Return the (x, y) coordinate for the center point of the cell that contains the specified text.  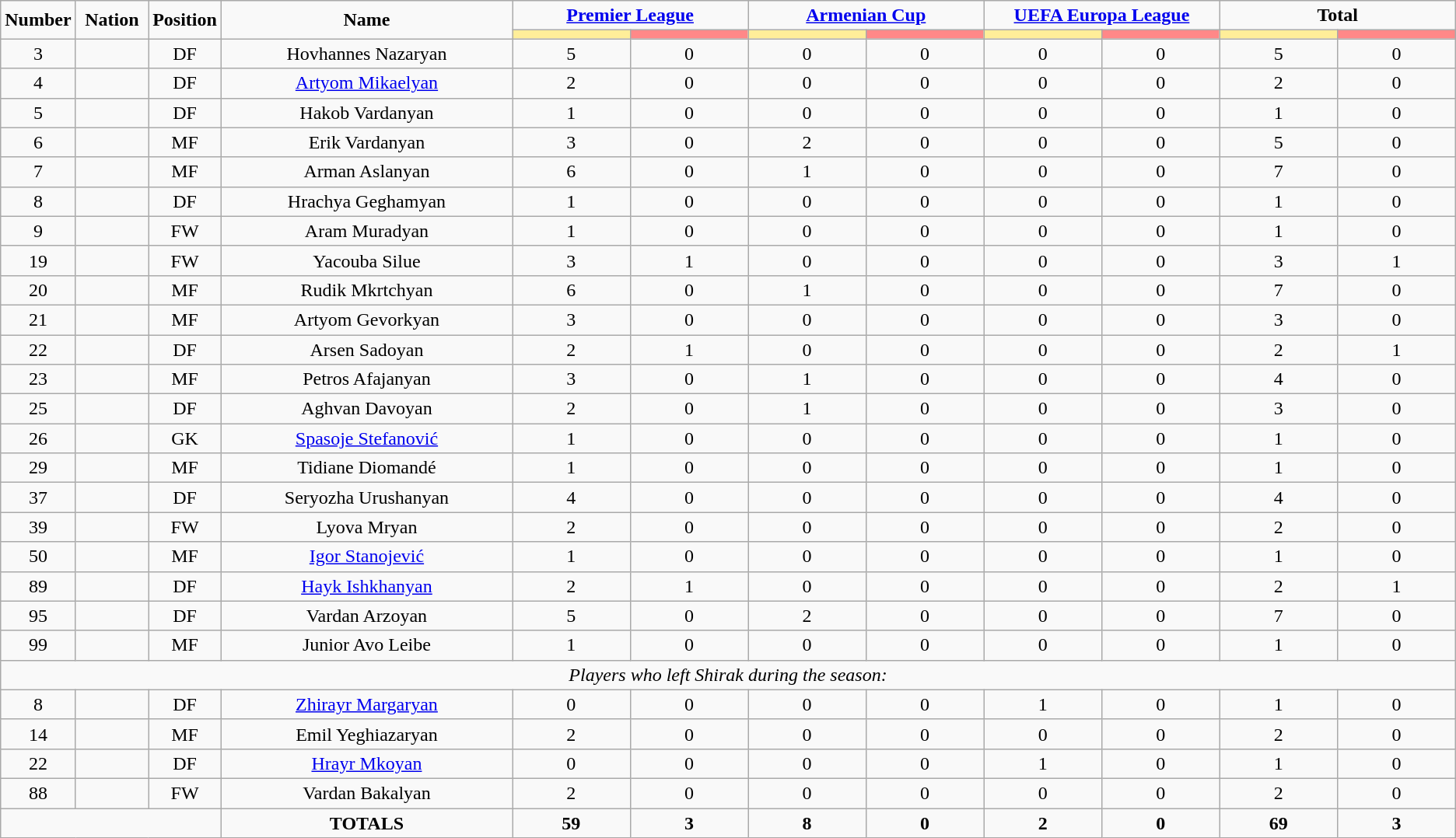
39 (38, 527)
Junior Avo Leibe (366, 645)
Hakob Vardanyan (366, 113)
89 (38, 586)
20 (38, 290)
37 (38, 498)
Petros Afajanyan (366, 379)
99 (38, 645)
88 (38, 793)
Rudik Mkrtchyan (366, 290)
Players who left Shirak during the season: (728, 675)
Position (185, 20)
95 (38, 616)
Arman Aslanyan (366, 172)
Name (366, 20)
Arsen Sadoyan (366, 349)
Hrachya Geghamyan (366, 201)
Lyova Mryan (366, 527)
21 (38, 319)
Erik Vardanyan (366, 142)
9 (38, 231)
Zhirayr Margaryan (366, 704)
TOTALS (366, 823)
Spasoje Stefanović (366, 438)
Nation (112, 20)
Vardan Arzoyan (366, 616)
Seryozha Urushanyan (366, 498)
59 (571, 823)
26 (38, 438)
Hovhannes Nazaryan (366, 54)
Tidiane Diomandé (366, 468)
Number (38, 20)
Premier League (630, 16)
Total (1338, 16)
Artyom Gevorkyan (366, 319)
50 (38, 557)
Hayk Ishkhanyan (366, 586)
Aram Muradyan (366, 231)
Vardan Bakalyan (366, 793)
Igor Stanojević (366, 557)
GK (185, 438)
Artyom Mikaelyan (366, 83)
Aghvan Davoyan (366, 409)
Hrayr Mkoyan (366, 763)
UEFA Europa League (1101, 16)
Yacouba Silue (366, 260)
Emil Yeghiazaryan (366, 734)
19 (38, 260)
14 (38, 734)
69 (1279, 823)
Armenian Cup (866, 16)
25 (38, 409)
29 (38, 468)
23 (38, 379)
